Extract the (X, Y) coordinate from the center of the cell holding the provided text.  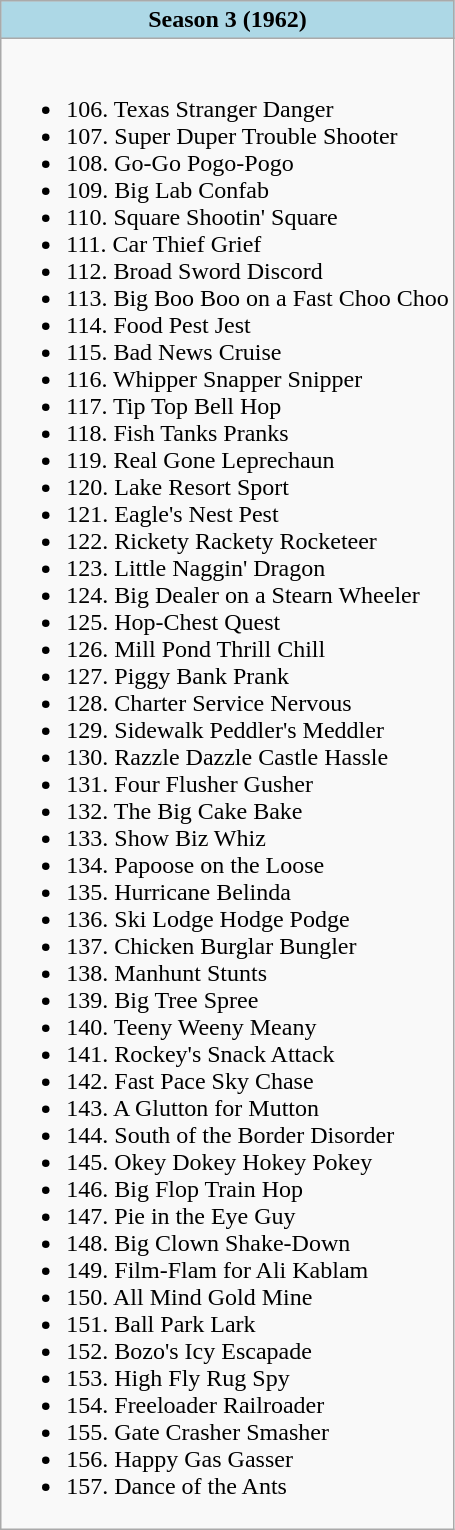
Season 3 (1962) (228, 20)
